Return (x, y) of the center of cell containing provided text 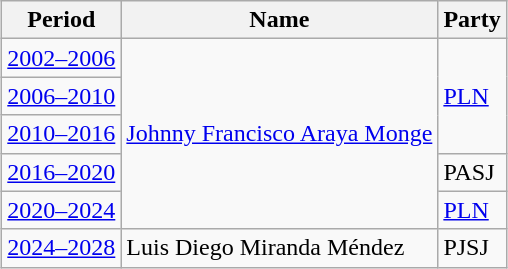
2020–2024 (62, 210)
Period (62, 20)
Name (280, 20)
PASJ (472, 172)
Luis Diego Miranda Méndez (280, 248)
2002–2006 (62, 58)
Johnny Francisco Araya Monge (280, 134)
2024–2028 (62, 248)
PJSJ (472, 248)
2010–2016 (62, 134)
Party (472, 20)
2016–2020 (62, 172)
2006–2010 (62, 96)
